Scan for the cell matching the given text and deliver its (x, y) coordinate at center. 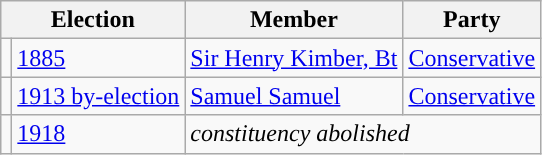
Election (93, 20)
Member (294, 20)
constituency abolished (363, 134)
1885 (98, 58)
1918 (98, 134)
Samuel Samuel (294, 96)
Party (472, 20)
Sir Henry Kimber, Bt (294, 58)
1913 by-election (98, 96)
